Identify which cell holds the provided text, then report its (x, y) central coordinate. 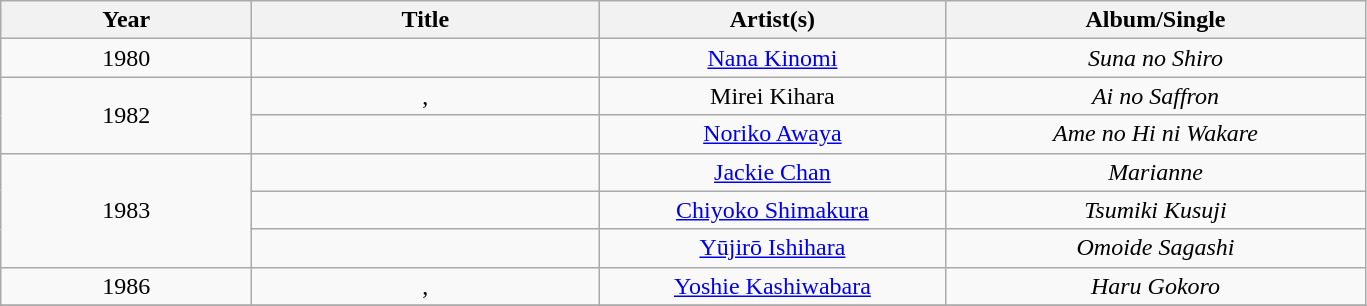
Haru Gokoro (1156, 286)
Title (426, 20)
Tsumiki Kusuji (1156, 210)
Jackie Chan (772, 172)
Yoshie Kashiwabara (772, 286)
Ame no Hi ni Wakare (1156, 134)
Nana Kinomi (772, 58)
Yūjirō Ishihara (772, 248)
1983 (126, 210)
Album/Single (1156, 20)
1980 (126, 58)
Noriko Awaya (772, 134)
Omoide Sagashi (1156, 248)
1986 (126, 286)
Mirei Kihara (772, 96)
Marianne (1156, 172)
Artist(s) (772, 20)
Chiyoko Shimakura (772, 210)
Ai no Saffron (1156, 96)
Year (126, 20)
Suna no Shiro (1156, 58)
1982 (126, 115)
